Output the (x, y) coordinate of the center of the cell containing the given text.  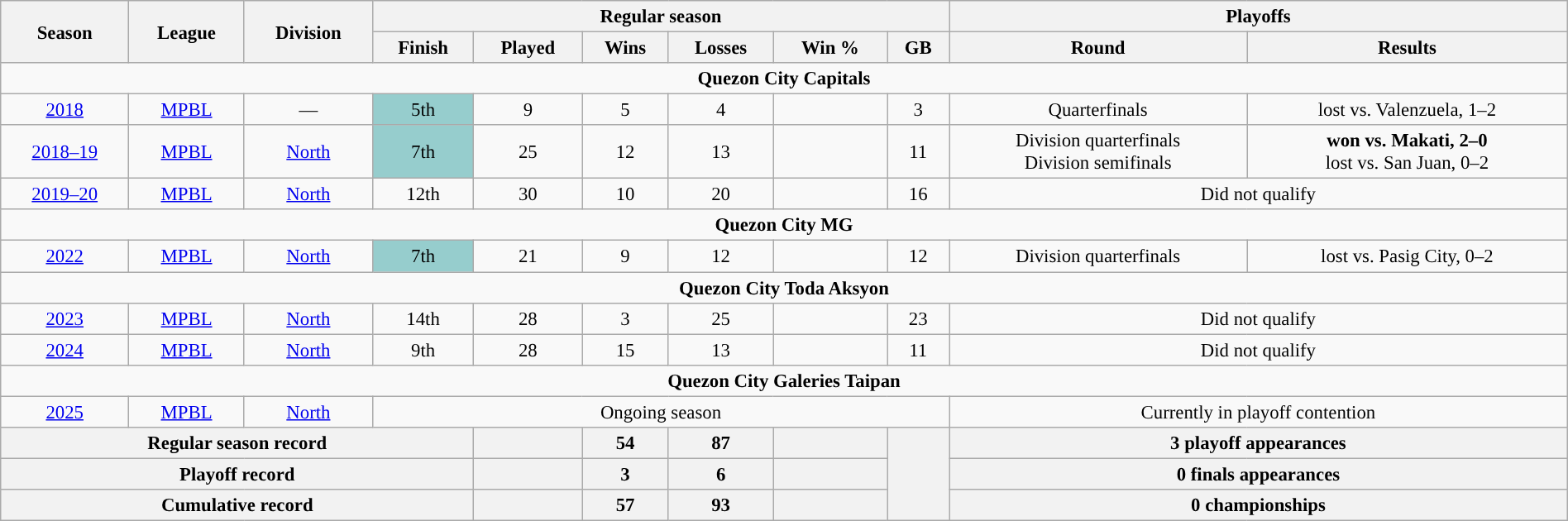
23 (918, 318)
5th (423, 110)
— (308, 110)
won vs. Makati, 2–0 lost vs. San Juan, 0–2 (1408, 152)
10 (625, 194)
Regular season (660, 17)
Regular season record (237, 443)
Results (1408, 48)
Division (308, 31)
2024 (65, 350)
20 (721, 194)
Quarterfinals (1098, 110)
30 (528, 194)
Quezon City Toda Aksyon (784, 288)
lost vs. Pasig City, 0–2 (1408, 256)
2018 (65, 110)
5 (625, 110)
Round (1098, 48)
54 (625, 443)
0 championships (1259, 505)
Ongoing season (660, 412)
Currently in playoff contention (1259, 412)
Season (65, 31)
0 finals appearances (1259, 474)
Losses (721, 48)
Playoffs (1259, 17)
14th (423, 318)
93 (721, 505)
2023 (65, 318)
3 playoff appearances (1259, 443)
Cumulative record (237, 505)
Finish (423, 48)
2018–19 (65, 152)
Division quarterfinals Division semifinals (1098, 152)
15 (625, 350)
Wins (625, 48)
12th (423, 194)
Quezon City Galeries Taipan (784, 380)
Win % (830, 48)
4 (721, 110)
57 (625, 505)
87 (721, 443)
Division quarterfinals (1098, 256)
9th (423, 350)
GB (918, 48)
2025 (65, 412)
Quezon City Capitals (784, 79)
Playoff record (237, 474)
lost vs. Valenzuela, 1–2 (1408, 110)
Played (528, 48)
16 (918, 194)
Quezon City MG (784, 226)
2019–20 (65, 194)
6 (721, 474)
2022 (65, 256)
League (187, 31)
21 (528, 256)
